Pinpoint the cell where the given text exists, returning its [x, y] midpoint coordinate. 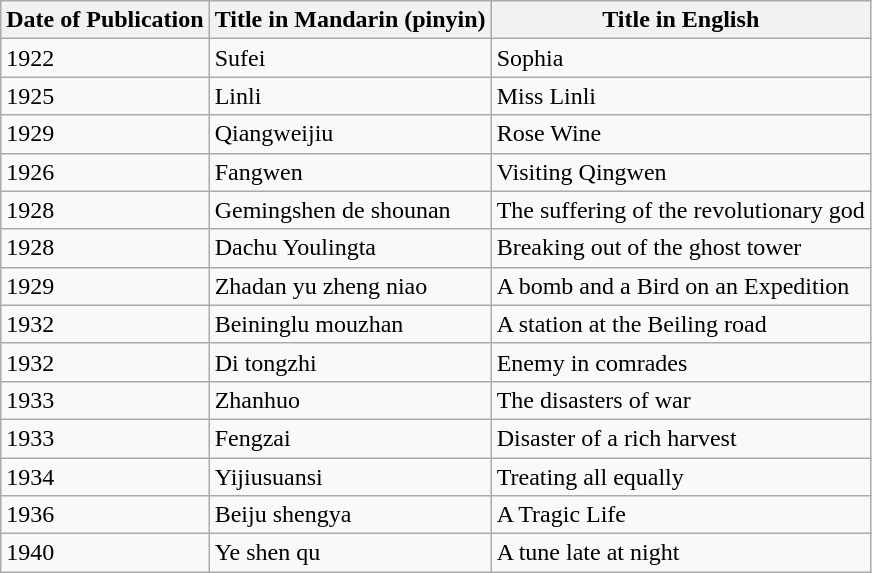
Title in English [680, 20]
Zhanhuo [350, 400]
Miss Linli [680, 96]
1926 [105, 172]
Visiting Qingwen [680, 172]
1925 [105, 96]
Sufei [350, 58]
Treating all equally [680, 477]
Ye shen qu [350, 553]
Enemy in comrades [680, 362]
Beiju shengya [350, 515]
Sophia [680, 58]
Di tongzhi [350, 362]
Dachu Youlingta [350, 248]
Fengzai [350, 438]
Breaking out of the ghost tower [680, 248]
1940 [105, 553]
A bomb and a Bird on an Expedition [680, 286]
Qiangweijiu [350, 134]
Date of Publication [105, 20]
Fangwen [350, 172]
Zhadan yu zheng niao [350, 286]
A tune late at night [680, 553]
Rose Wine [680, 134]
Linli [350, 96]
Yijiusuansi [350, 477]
A station at the Beiling road [680, 324]
Gemingshen de shounan [350, 210]
The disasters of war [680, 400]
1934 [105, 477]
Disaster of a rich harvest [680, 438]
Title in Mandarin (pinyin) [350, 20]
Beininglu mouzhan [350, 324]
The suffering of the revolutionary god [680, 210]
1936 [105, 515]
A Tragic Life [680, 515]
1922 [105, 58]
